Detect which cell encompasses the target text, then output its (X, Y) center coordinate. 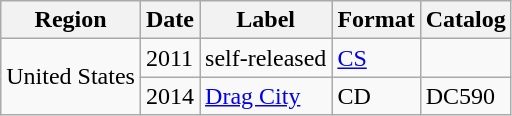
Format (376, 20)
2011 (170, 58)
CD (376, 96)
Catalog (466, 20)
2014 (170, 96)
self-released (266, 58)
Drag City (266, 96)
Date (170, 20)
CS (376, 58)
Label (266, 20)
Region (71, 20)
United States (71, 77)
DC590 (466, 96)
